Pinpoint the cell where the given text exists, returning its (x, y) midpoint coordinate. 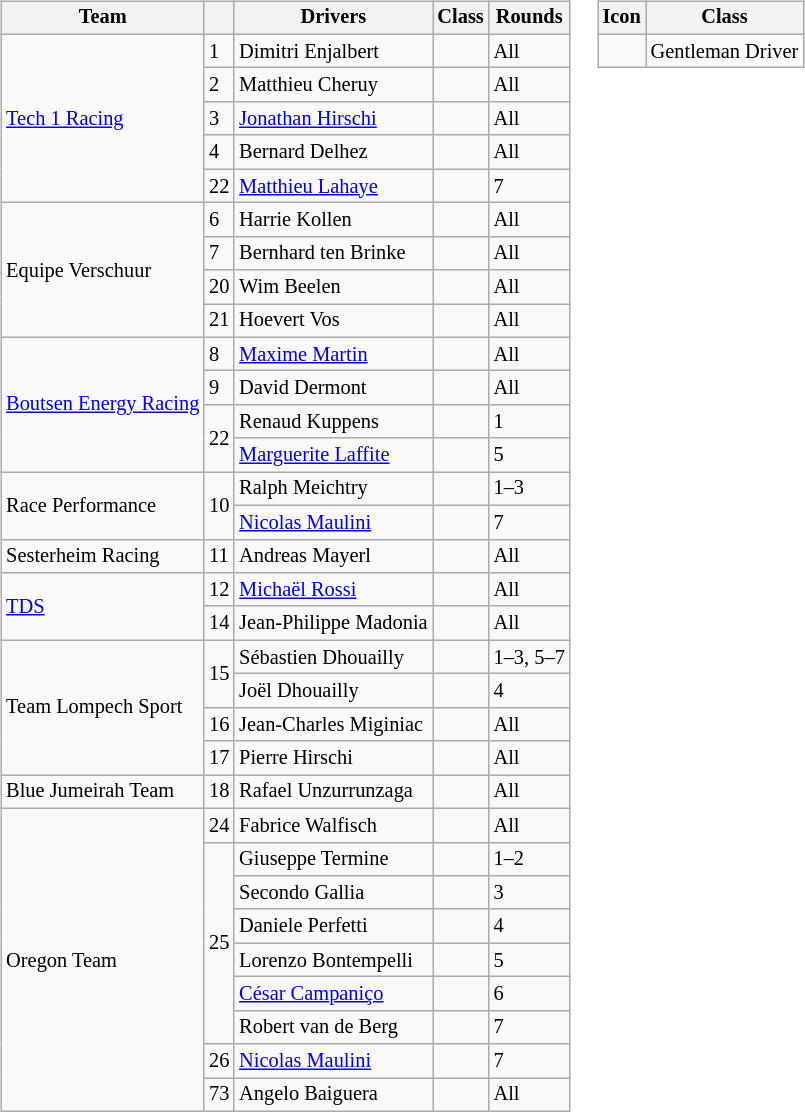
20 (219, 287)
1–2 (530, 859)
9 (219, 388)
26 (219, 1061)
10 (219, 506)
17 (219, 758)
Oregon Team (102, 960)
Robert van de Berg (333, 1027)
TDS (102, 606)
73 (219, 1095)
21 (219, 321)
Giuseppe Termine (333, 859)
18 (219, 792)
Bernhard ten Brinke (333, 253)
1–3 (530, 489)
Maxime Martin (333, 354)
Harrie Kollen (333, 220)
Race Performance (102, 506)
Lorenzo Bontempelli (333, 960)
Andreas Mayerl (333, 556)
Rounds (530, 18)
16 (219, 724)
12 (219, 590)
David Dermont (333, 388)
Sébastien Dhouailly (333, 657)
Sesterheim Racing (102, 556)
Ralph Meichtry (333, 489)
Gentleman Driver (724, 51)
Jean-Charles Miginiac (333, 724)
14 (219, 623)
Team (102, 18)
César Campaniço (333, 994)
Blue Jumeirah Team (102, 792)
Daniele Perfetti (333, 926)
Joël Dhouailly (333, 691)
11 (219, 556)
Boutsen Energy Racing (102, 404)
Equipe Verschuur (102, 270)
1–3, 5–7 (530, 657)
Drivers (333, 18)
Bernard Delhez (333, 152)
Secondo Gallia (333, 893)
Jonathan Hirschi (333, 119)
Fabrice Walfisch (333, 825)
Marguerite Laffite (333, 455)
Dimitri Enjalbert (333, 51)
Angelo Baiguera (333, 1095)
Pierre Hirschi (333, 758)
2 (219, 85)
Rafael Unzurrunzaga (333, 792)
Jean-Philippe Madonia (333, 623)
Wim Beelen (333, 287)
25 (219, 943)
Michaël Rossi (333, 590)
24 (219, 825)
Team Lompech Sport (102, 708)
Matthieu Lahaye (333, 186)
Tech 1 Racing (102, 118)
Matthieu Cheruy (333, 85)
15 (219, 674)
Renaud Kuppens (333, 422)
Hoevert Vos (333, 321)
8 (219, 354)
Icon (622, 18)
